Identify which cell holds the provided text, then report its (X, Y) central coordinate. 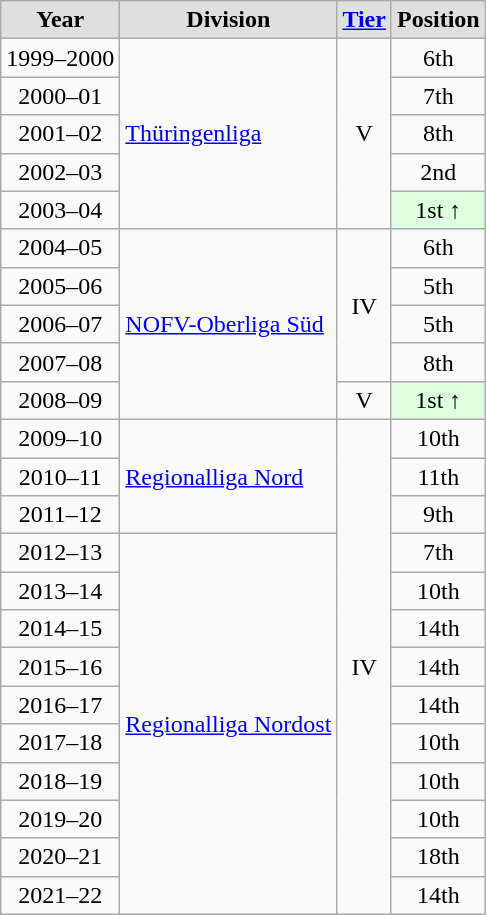
2006–07 (60, 324)
2004–05 (60, 248)
2019–20 (60, 819)
Tier (364, 20)
2015–16 (60, 667)
2020–21 (60, 857)
2010–11 (60, 477)
Position (438, 20)
2011–12 (60, 515)
2000–01 (60, 96)
2009–10 (60, 438)
Regionalliga Nord (228, 476)
18th (438, 857)
2007–08 (60, 362)
2016–17 (60, 705)
2001–02 (60, 134)
2021–22 (60, 895)
Division (228, 20)
2017–18 (60, 743)
2nd (438, 172)
2008–09 (60, 400)
2018–19 (60, 781)
9th (438, 515)
2003–04 (60, 210)
2013–14 (60, 591)
1999–2000 (60, 58)
Thüringenliga (228, 134)
2002–03 (60, 172)
11th (438, 477)
2012–13 (60, 553)
2005–06 (60, 286)
NOFV-Oberliga Süd (228, 324)
2014–15 (60, 629)
Year (60, 20)
Regionalliga Nordost (228, 724)
